Search for the cell housing the specified text and yield its [x, y] center coordinate. 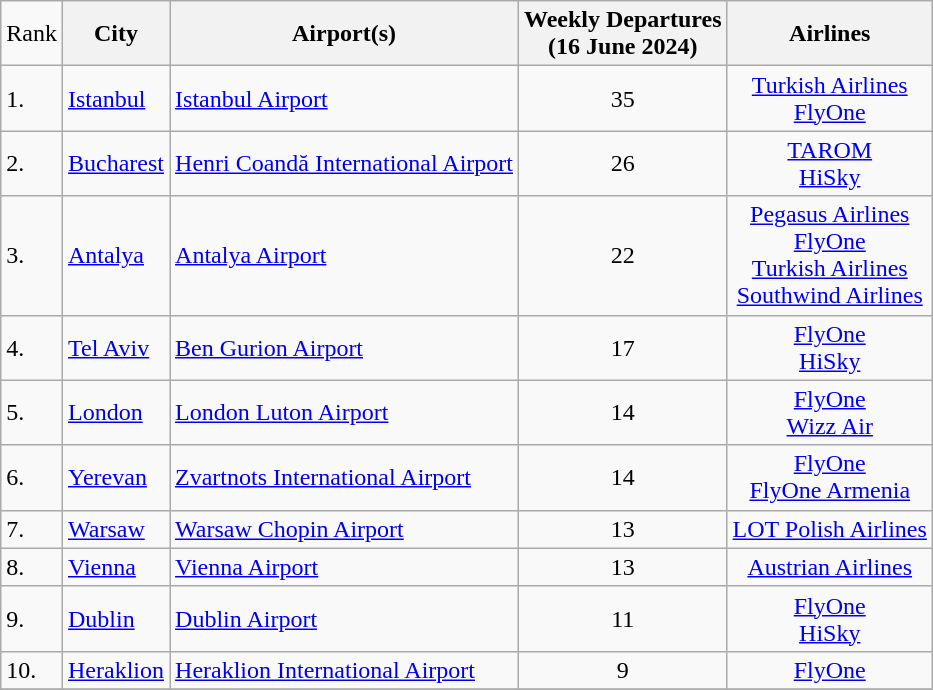
3. [32, 256]
Antalya Airport [344, 256]
2. [32, 164]
Tel Aviv [116, 348]
9. [32, 618]
35 [622, 98]
22 [622, 256]
Yerevan [116, 478]
Istanbul Airport [344, 98]
5. [32, 412]
TAROMHiSky [830, 164]
Vienna [116, 567]
Zvartnots International Airport [344, 478]
Dublin Airport [344, 618]
Airlines [830, 34]
Rank [32, 34]
Heraklion [116, 670]
7. [32, 529]
Antalya [116, 256]
Turkish AirlinesFlyOne [830, 98]
Pegasus AirlinesFlyOneTurkish AirlinesSouthwind Airlines [830, 256]
London Luton Airport [344, 412]
6. [32, 478]
1. [32, 98]
Ben Gurion Airport [344, 348]
Heraklion International Airport [344, 670]
4. [32, 348]
Vienna Airport [344, 567]
City [116, 34]
FlyOne [830, 670]
10. [32, 670]
Bucharest [116, 164]
Warsaw Chopin Airport [344, 529]
11 [622, 618]
Dublin [116, 618]
Istanbul [116, 98]
Warsaw [116, 529]
Weekly Departures(16 June 2024) [622, 34]
17 [622, 348]
FlyOneWizz Air [830, 412]
Airport(s) [344, 34]
Henri Coandă International Airport [344, 164]
26 [622, 164]
8. [32, 567]
FlyOneFlyOne Armenia [830, 478]
Austrian Airlines [830, 567]
9 [622, 670]
London [116, 412]
LOT Polish Airlines [830, 529]
